Output the (X, Y) coordinate of the center of the cell containing the given text.  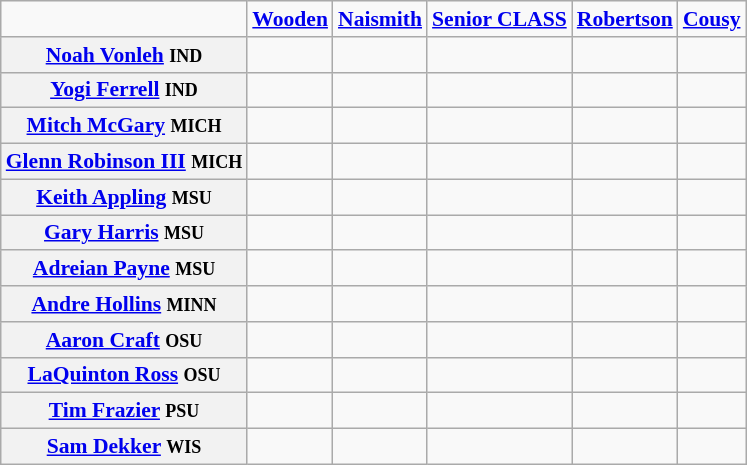
Yogi Ferrell IND (124, 90)
Wooden (290, 19)
Robertson (625, 19)
LaQuinton Ross OSU (124, 375)
Aaron Craft OSU (124, 340)
Gary Harris MSU (124, 233)
Mitch McGary MICH (124, 126)
Senior CLASS (500, 19)
Glenn Robinson III MICH (124, 162)
Sam Dekker WIS (124, 447)
Cousy (712, 19)
Keith Appling MSU (124, 197)
Adreian Payne MSU (124, 269)
Andre Hollins MINN (124, 304)
Naismith (380, 19)
Noah Vonleh IND (124, 55)
Tim Frazier PSU (124, 411)
